Detect which cell encompasses the target text, then output its (X, Y) center coordinate. 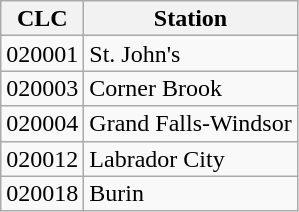
CLC (42, 18)
020004 (42, 124)
020012 (42, 158)
Grand Falls-Windsor (190, 124)
Burin (190, 194)
Labrador City (190, 158)
020018 (42, 194)
020001 (42, 54)
Corner Brook (190, 88)
St. John's (190, 54)
Station (190, 18)
020003 (42, 88)
